Return the (x, y) coordinate for the center point of the cell that contains the specified text.  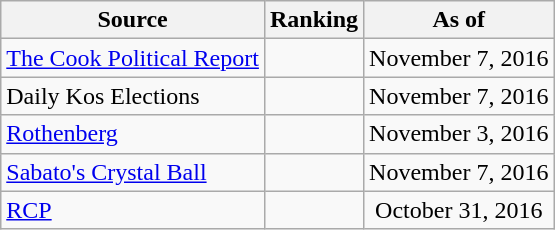
The Cook Political Report (133, 58)
October 31, 2016 (459, 210)
Rothenberg (133, 134)
RCP (133, 210)
As of (459, 20)
Sabato's Crystal Ball (133, 172)
November 3, 2016 (459, 134)
Ranking (314, 20)
Daily Kos Elections (133, 96)
Source (133, 20)
